Find where the given text appears and provide that cell's center as (X, Y) coordinate. 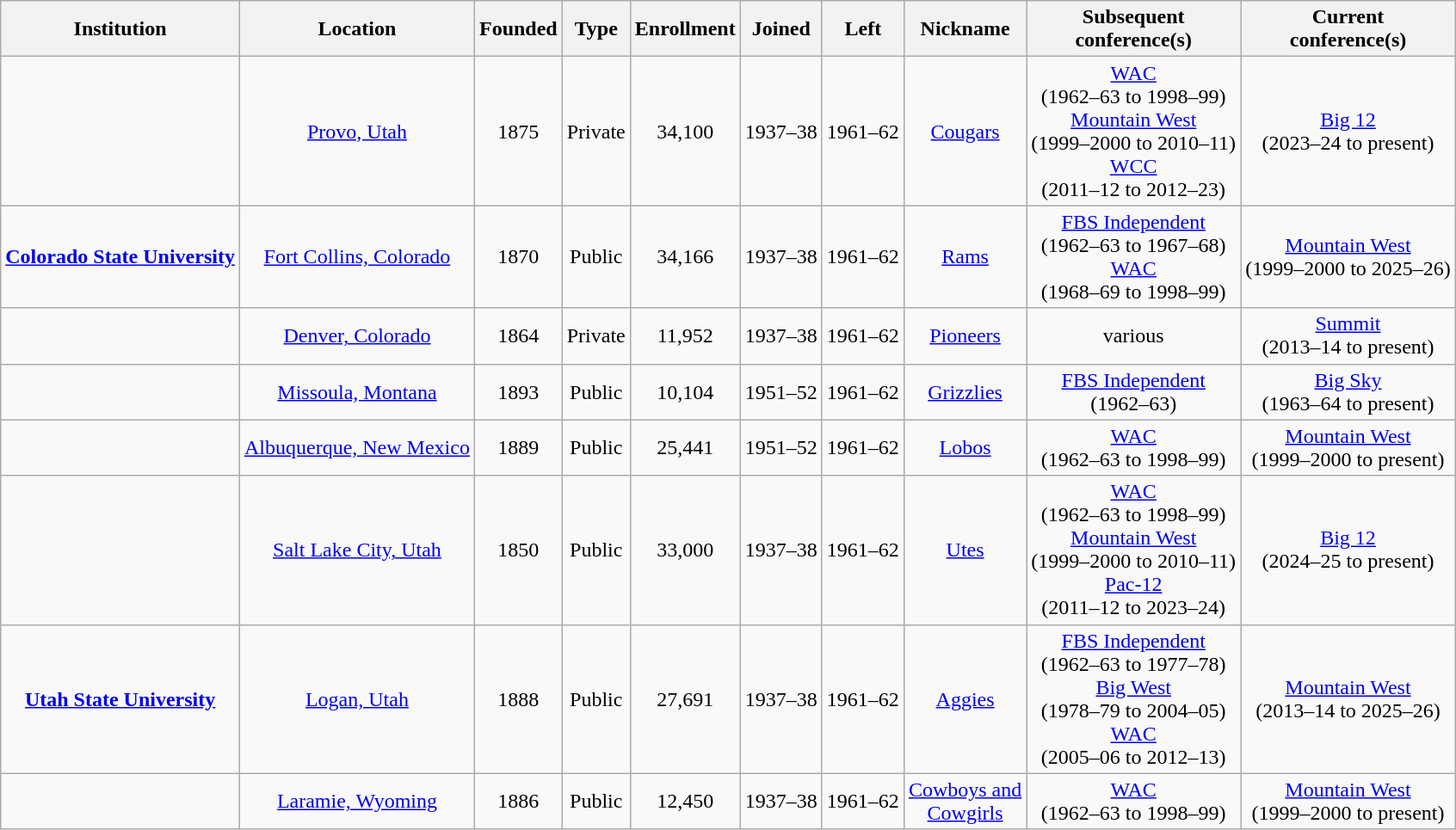
Logan, Utah (356, 698)
27,691 (685, 698)
Salt Lake City, Utah (356, 550)
Pioneers (965, 335)
Albuquerque, New Mexico (356, 447)
WAC(1962–63 to 1998–99)Mountain West(1999–2000 to 2010–11)Pac-12(2011–12 to 2023–24) (1134, 550)
Aggies (965, 698)
1889 (518, 447)
25,441 (685, 447)
Lobos (965, 447)
34,100 (685, 131)
Cowboys andCowgirls (965, 802)
1864 (518, 335)
1850 (518, 550)
Provo, Utah (356, 131)
Summit(2013–14 to present) (1348, 335)
Location (356, 29)
Utah State University (120, 698)
WAC(1962–63 to 1998–99)Mountain West(1999–2000 to 2010–11)WCC(2011–12 to 2012–23) (1134, 131)
33,000 (685, 550)
Left (862, 29)
11,952 (685, 335)
1888 (518, 698)
Fort Collins, Colorado (356, 256)
12,450 (685, 802)
1886 (518, 802)
10,104 (685, 392)
FBS Independent(1962–63) (1134, 392)
Denver, Colorado (356, 335)
Grizzlies (965, 392)
FBS Independent(1962–63 to 1977–78)Big West(1978–79 to 2004–05)WAC(2005–06 to 2012–13) (1134, 698)
Utes (965, 550)
Subsequentconference(s) (1134, 29)
FBS Independent(1962–63 to 1967–68)WAC(1968–69 to 1998–99) (1134, 256)
1893 (518, 392)
Big 12(2023–24 to present) (1348, 131)
Institution (120, 29)
Nickname (965, 29)
Big 12(2024–25 to present) (1348, 550)
Joined (781, 29)
Enrollment (685, 29)
1875 (518, 131)
Founded (518, 29)
34,166 (685, 256)
Rams (965, 256)
Missoula, Montana (356, 392)
Mountain West(1999–2000 to 2025–26) (1348, 256)
Type (595, 29)
various (1134, 335)
Mountain West(2013–14 to 2025–26) (1348, 698)
Cougars (965, 131)
Currentconference(s) (1348, 29)
Laramie, Wyoming (356, 802)
Colorado State University (120, 256)
Big Sky(1963–64 to present) (1348, 392)
1870 (518, 256)
